For the text-containing cell, return its midpoint in [x, y] coordinate format. 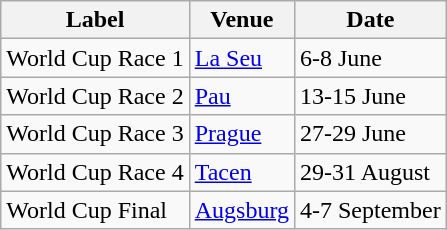
Date [370, 20]
Venue [242, 20]
Augsburg [242, 210]
Pau [242, 96]
World Cup Race 4 [95, 172]
La Seu [242, 58]
29-31 August [370, 172]
Prague [242, 134]
Tacen [242, 172]
World Cup Race 2 [95, 96]
World Cup Race 3 [95, 134]
6-8 June [370, 58]
Label [95, 20]
4-7 September [370, 210]
World Cup Final [95, 210]
World Cup Race 1 [95, 58]
27-29 June [370, 134]
13-15 June [370, 96]
